Provide the [X, Y] coordinate of the cell's center where the given text is located.  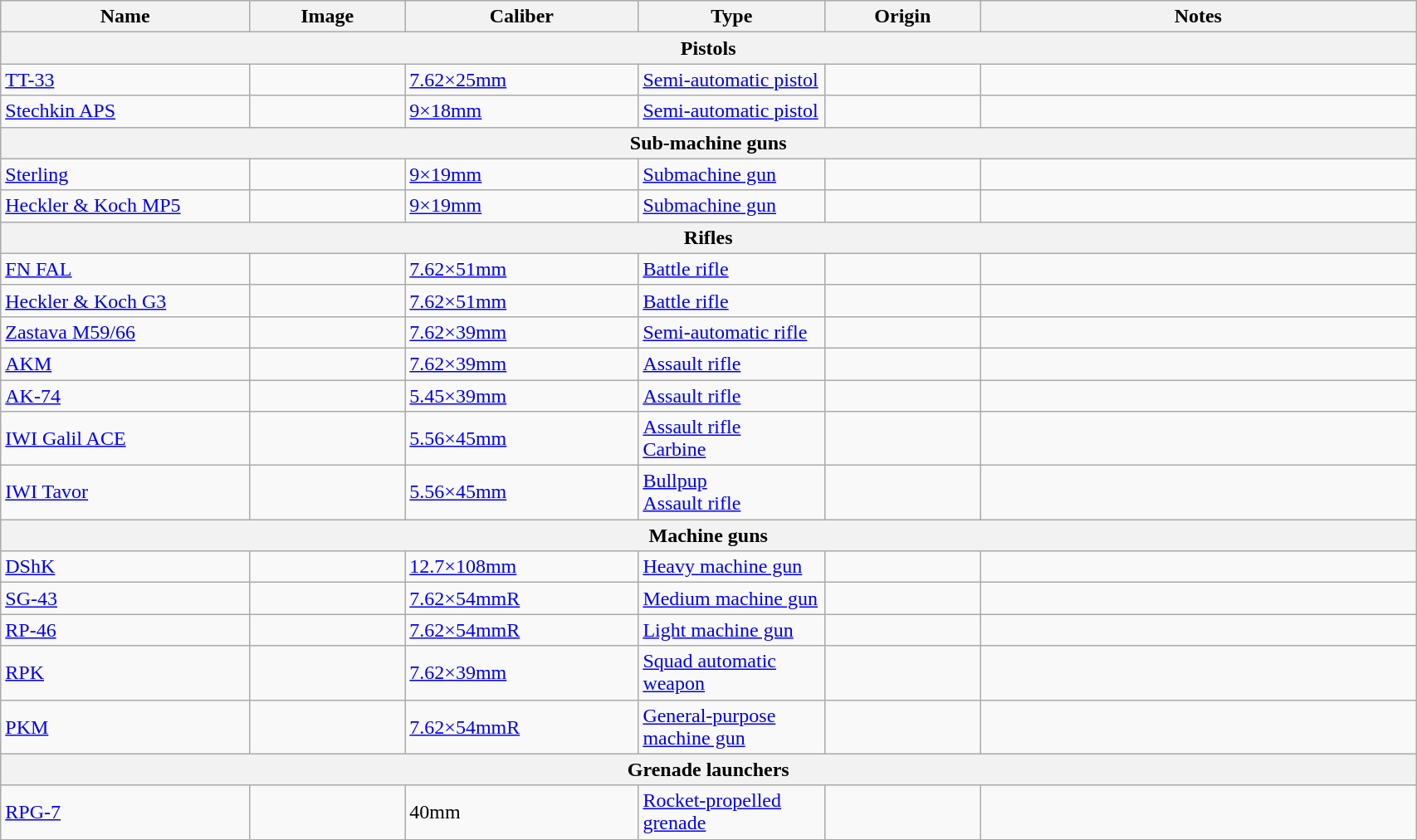
Squad automatic weapon [732, 672]
9×18mm [521, 111]
Machine guns [709, 535]
IWI Tavor [125, 493]
Pistols [709, 48]
Light machine gun [732, 630]
5.45×39mm [521, 396]
Assault rifleCarbine [732, 438]
Name [125, 17]
Zastava M59/66 [125, 332]
RPG-7 [125, 812]
Rifles [709, 237]
Image [327, 17]
AKM [125, 364]
Stechkin APS [125, 111]
Rocket-propelled grenade [732, 812]
Heckler & Koch MP5 [125, 206]
PKM [125, 727]
40mm [521, 812]
AK-74 [125, 396]
Type [732, 17]
Caliber [521, 17]
SG-43 [125, 598]
Medium machine gun [732, 598]
RP-46 [125, 630]
Sterling [125, 174]
Origin [903, 17]
BullpupAssault rifle [732, 493]
Notes [1199, 17]
12.7×108mm [521, 567]
7.62×25mm [521, 80]
TT-33 [125, 80]
FN FAL [125, 269]
Grenade launchers [709, 769]
Semi-automatic rifle [732, 332]
Sub-machine guns [709, 143]
Heckler & Koch G3 [125, 300]
DShK [125, 567]
IWI Galil ACE [125, 438]
RPK [125, 672]
Heavy machine gun [732, 567]
General-purpose machine gun [732, 727]
